Extract the (x, y) coordinate from the center of the cell holding the provided text.  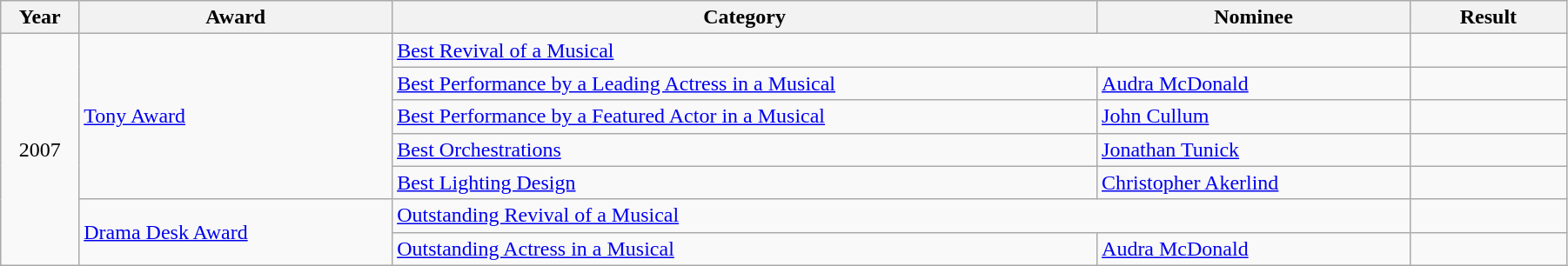
Tony Award (236, 116)
Jonathan Tunick (1254, 150)
Best Performance by a Featured Actor in a Musical (745, 116)
Best Performance by a Leading Actress in a Musical (745, 83)
Category (745, 17)
Best Lighting Design (745, 183)
Result (1488, 17)
Year (40, 17)
John Cullum (1254, 116)
Outstanding Revival of a Musical (901, 216)
Christopher Akerlind (1254, 183)
Nominee (1254, 17)
Best Revival of a Musical (901, 50)
2007 (40, 150)
Drama Desk Award (236, 232)
Best Orchestrations (745, 150)
Award (236, 17)
Outstanding Actress in a Musical (745, 249)
